Provide the (x, y) coordinate of the cell's center where the given text is located.  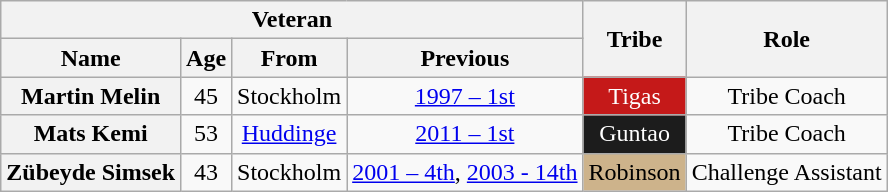
Tribe (634, 39)
Challenge Assistant (786, 172)
Age (206, 58)
Mats Kemi (91, 134)
2001 – 4th, 2003 - 14th (465, 172)
Tigas (634, 96)
Zübeyde Simsek (91, 172)
53 (206, 134)
Robinson (634, 172)
Martin Melin (91, 96)
Veteran (292, 20)
43 (206, 172)
From (290, 58)
45 (206, 96)
Guntao (634, 134)
2011 – 1st (465, 134)
Huddinge (290, 134)
1997 – 1st (465, 96)
Previous (465, 58)
Name (91, 58)
Role (786, 39)
